Search for the cell housing the specified text and yield its (X, Y) center coordinate. 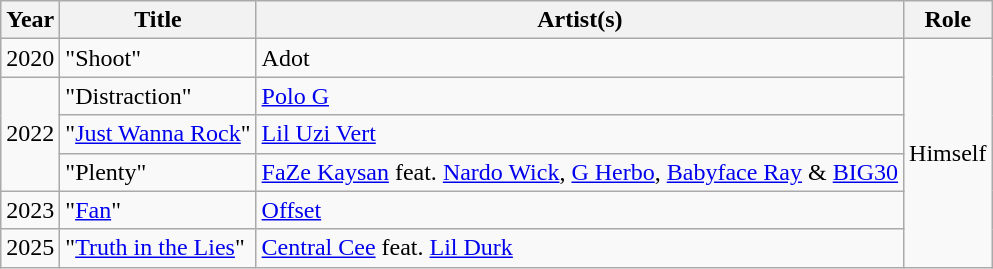
"Just Wanna Rock" (158, 134)
FaZe Kaysan feat. Nardo Wick, G Herbo, Babyface Ray & BIG30 (580, 172)
Offset (580, 210)
Title (158, 20)
Lil Uzi Vert (580, 134)
2023 (30, 210)
Year (30, 20)
"Fan" (158, 210)
Role (948, 20)
Polo G (580, 96)
2022 (30, 134)
"Shoot" (158, 58)
"Plenty" (158, 172)
Central Cee feat. Lil Durk (580, 248)
Artist(s) (580, 20)
"Truth in the Lies" (158, 248)
Himself (948, 153)
"Distraction" (158, 96)
2020 (30, 58)
Adot (580, 58)
2025 (30, 248)
